Search for the cell housing the specified text and yield its [x, y] center coordinate. 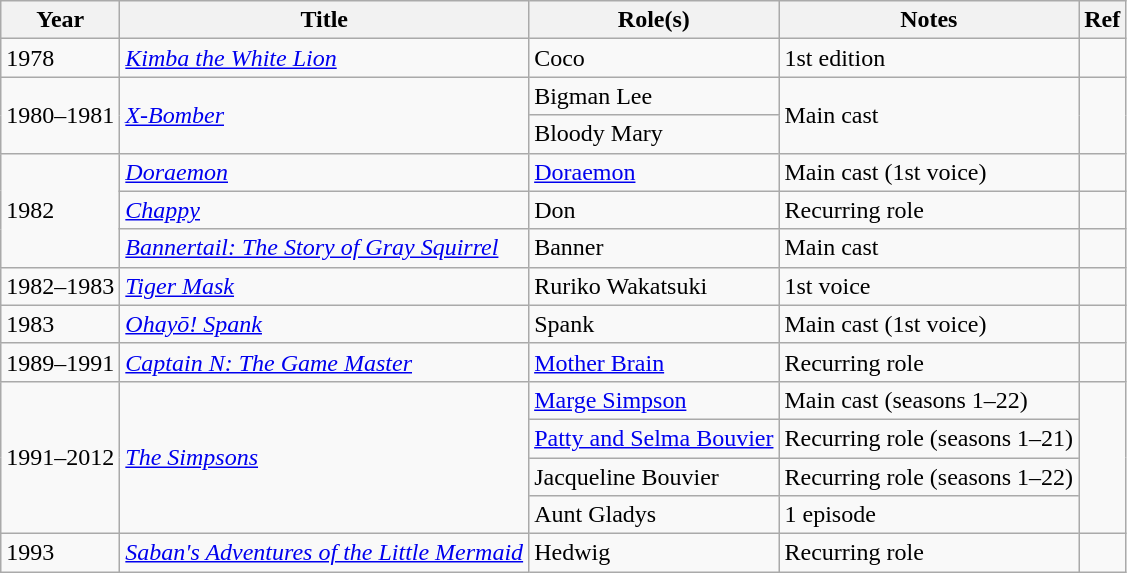
Tiger Mask [324, 286]
Ref [1102, 20]
1st edition [929, 58]
1st voice [929, 286]
Notes [929, 20]
1989–1991 [60, 362]
Recurring role (seasons 1–21) [929, 438]
Bloody Mary [654, 134]
1 episode [929, 515]
1991–2012 [60, 457]
Role(s) [654, 20]
Main cast (seasons 1–22) [929, 400]
1978 [60, 58]
Aunt Gladys [654, 515]
Mother Brain [654, 362]
Bigman Lee [654, 96]
Jacqueline Bouvier [654, 477]
Banner [654, 248]
Don [654, 210]
Saban's Adventures of the Little Mermaid [324, 553]
Title [324, 20]
Bannertail: The Story of Gray Squirrel [324, 248]
Ohayō! Spank [324, 324]
Spank [654, 324]
Captain N: The Game Master [324, 362]
Year [60, 20]
1982–1983 [60, 286]
1983 [60, 324]
Patty and Selma Bouvier [654, 438]
Hedwig [654, 553]
1982 [60, 210]
X-Bomber [324, 115]
1980–1981 [60, 115]
Coco [654, 58]
1993 [60, 553]
Ruriko Wakatsuki [654, 286]
Recurring role (seasons 1–22) [929, 477]
Chappy [324, 210]
The Simpsons [324, 457]
Marge Simpson [654, 400]
Kimba the White Lion [324, 58]
